Detect which cell encompasses the target text, then output its (x, y) center coordinate. 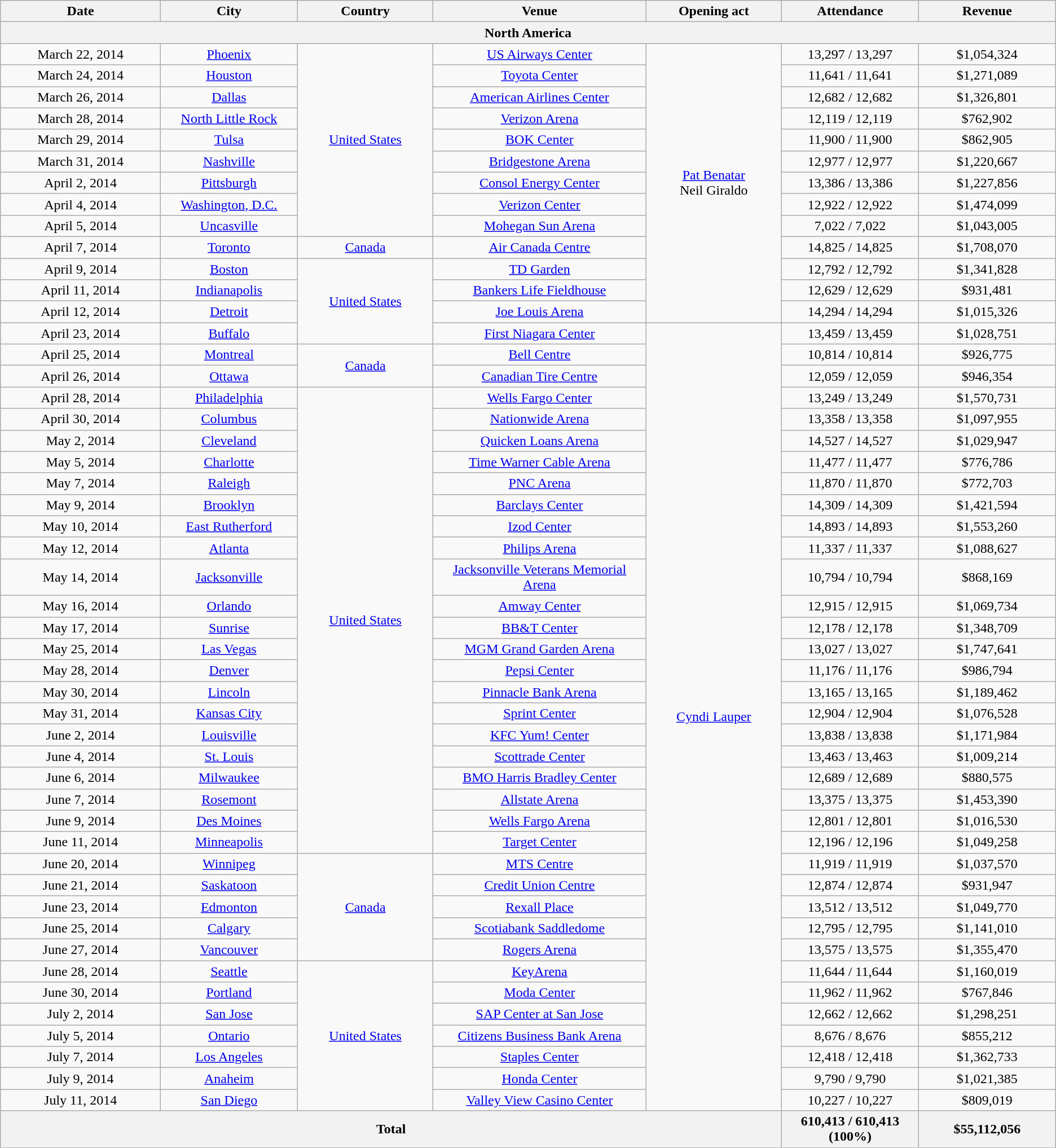
$767,846 (987, 993)
$1,326,801 (987, 97)
Detroit (229, 312)
11,337 / 11,337 (851, 548)
$1,421,594 (987, 505)
Washington, D.C. (229, 204)
Portland (229, 993)
June 2, 2014 (81, 735)
Rosemont (229, 799)
$1,747,641 (987, 649)
$1,049,770 (987, 907)
May 31, 2014 (81, 714)
$946,354 (987, 376)
Brooklyn (229, 505)
Time Warner Cable Arena (539, 462)
Phoenix (229, 54)
$1,029,947 (987, 441)
June 28, 2014 (81, 971)
Bridgestone Arena (539, 161)
$776,786 (987, 462)
Atlanta (229, 548)
12,904 / 12,904 (851, 714)
Indianapolis (229, 291)
Nationwide Arena (539, 419)
11,919 / 11,919 (851, 864)
May 17, 2014 (81, 628)
Air Canada Centre (539, 247)
Jacksonville (229, 577)
11,641 / 11,641 (851, 76)
April 26, 2014 (81, 376)
June 9, 2014 (81, 821)
Lincoln (229, 692)
MGM Grand Garden Arena (539, 649)
June 6, 2014 (81, 778)
May 28, 2014 (81, 671)
$1,028,751 (987, 333)
Pat BenatarNeil Giraldo (714, 183)
July 11, 2014 (81, 1100)
Saskatoon (229, 885)
March 22, 2014 (81, 54)
St. Louis (229, 756)
$1,049,258 (987, 842)
Anaheim (229, 1079)
12,792 / 12,792 (851, 269)
MTS Centre (539, 864)
March 24, 2014 (81, 76)
13,027 / 13,027 (851, 649)
$1,341,828 (987, 269)
March 29, 2014 (81, 140)
Mohegan Sun Arena (539, 226)
US Airways Center (539, 54)
Uncasville (229, 226)
$1,553,260 (987, 526)
Rogers Arena (539, 949)
Honda Center (539, 1079)
9,790 / 9,790 (851, 1079)
$1,009,214 (987, 756)
May 9, 2014 (81, 505)
11,644 / 11,644 (851, 971)
Wells Fargo Arena (539, 821)
June 21, 2014 (81, 885)
13,838 / 13,838 (851, 735)
11,900 / 11,900 (851, 140)
May 2, 2014 (81, 441)
North America (528, 33)
$1,453,390 (987, 799)
Rexall Place (539, 907)
Des Moines (229, 821)
$931,481 (987, 291)
Cleveland (229, 441)
Pittsburgh (229, 183)
12,874 / 12,874 (851, 885)
Philadelphia (229, 398)
May 7, 2014 (81, 483)
Country (366, 11)
Canadian Tire Centre (539, 376)
Target Center (539, 842)
610,413 / 610,413 (100%) (851, 1129)
Ottawa (229, 376)
$1,708,070 (987, 247)
Cyndi Lauper (714, 716)
April 28, 2014 (81, 398)
Wells Fargo Center (539, 398)
12,915 / 12,915 (851, 606)
14,309 / 14,309 (851, 505)
Boston (229, 269)
May 25, 2014 (81, 649)
Montreal (229, 355)
$1,016,530 (987, 821)
Scottrade Center (539, 756)
SAP Center at San Jose (539, 1014)
$1,171,984 (987, 735)
Credit Union Centre (539, 885)
Houston (229, 76)
Verizon Center (539, 204)
$1,097,955 (987, 419)
May 12, 2014 (81, 548)
Sprint Center (539, 714)
$1,271,089 (987, 76)
12,662 / 12,662 (851, 1014)
12,977 / 12,977 (851, 161)
$1,474,099 (987, 204)
Buffalo (229, 333)
13,463 / 13,463 (851, 756)
$762,902 (987, 118)
11,176 / 11,176 (851, 671)
11,477 / 11,477 (851, 462)
June 7, 2014 (81, 799)
July 9, 2014 (81, 1079)
$862,905 (987, 140)
Louisville (229, 735)
May 5, 2014 (81, 462)
BOK Center (539, 140)
12,922 / 12,922 (851, 204)
May 14, 2014 (81, 577)
10,227 / 10,227 (851, 1100)
13,297 / 13,297 (851, 54)
Opening act (714, 11)
June 30, 2014 (81, 993)
Pepsi Center (539, 671)
Tulsa (229, 140)
March 28, 2014 (81, 118)
March 26, 2014 (81, 97)
TD Garden (539, 269)
April 2, 2014 (81, 183)
March 31, 2014 (81, 161)
10,794 / 10,794 (851, 577)
12,178 / 12,178 (851, 628)
Charlotte (229, 462)
Valley View Casino Center (539, 1100)
$1,043,005 (987, 226)
First Niagara Center (539, 333)
Bell Centre (539, 355)
July 7, 2014 (81, 1057)
Philips Arena (539, 548)
Las Vegas (229, 649)
11,962 / 11,962 (851, 993)
$880,575 (987, 778)
July 2, 2014 (81, 1014)
Minneapolis (229, 842)
13,249 / 13,249 (851, 398)
July 5, 2014 (81, 1036)
$926,775 (987, 355)
April 5, 2014 (81, 226)
June 20, 2014 (81, 864)
$1,076,528 (987, 714)
12,629 / 12,629 (851, 291)
14,893 / 14,893 (851, 526)
10,814 / 10,814 (851, 355)
7,022 / 7,022 (851, 226)
13,512 / 13,512 (851, 907)
June 11, 2014 (81, 842)
$1,141,010 (987, 928)
Allstate Arena (539, 799)
$1,227,856 (987, 183)
Milwaukee (229, 778)
City (229, 11)
May 30, 2014 (81, 692)
11,870 / 11,870 (851, 483)
Moda Center (539, 993)
BMO Harris Bradley Center (539, 778)
$1,069,734 (987, 606)
Orlando (229, 606)
Winnipeg (229, 864)
April 9, 2014 (81, 269)
PNC Arena (539, 483)
12,196 / 12,196 (851, 842)
$1,570,731 (987, 398)
Toronto (229, 247)
KeyArena (539, 971)
May 10, 2014 (81, 526)
$1,015,326 (987, 312)
Raleigh (229, 483)
San Diego (229, 1100)
$1,160,019 (987, 971)
April 23, 2014 (81, 333)
$809,019 (987, 1100)
KFC Yum! Center (539, 735)
$1,220,667 (987, 161)
13,386 / 13,386 (851, 183)
12,689 / 12,689 (851, 778)
Citizens Business Bank Arena (539, 1036)
Quicken Loans Arena (539, 441)
$855,212 (987, 1036)
Ontario (229, 1036)
Seattle (229, 971)
14,294 / 14,294 (851, 312)
Bankers Life Fieldhouse (539, 291)
13,459 / 13,459 (851, 333)
$1,021,385 (987, 1079)
13,575 / 13,575 (851, 949)
$1,348,709 (987, 628)
April 11, 2014 (81, 291)
12,801 / 12,801 (851, 821)
$772,703 (987, 483)
$1,037,570 (987, 864)
Los Angeles (229, 1057)
June 27, 2014 (81, 949)
Dallas (229, 97)
Jacksonville Veterans Memorial Arena (539, 577)
East Rutherford (229, 526)
Venue (539, 11)
12,059 / 12,059 (851, 376)
Toyota Center (539, 76)
12,795 / 12,795 (851, 928)
Barclays Center (539, 505)
June 23, 2014 (81, 907)
Izod Center (539, 526)
Revenue (987, 11)
June 4, 2014 (81, 756)
$1,362,733 (987, 1057)
12,682 / 12,682 (851, 97)
Vancouver (229, 949)
$868,169 (987, 577)
12,418 / 12,418 (851, 1057)
13,375 / 13,375 (851, 799)
$55,112,056 (987, 1129)
April 7, 2014 (81, 247)
April 12, 2014 (81, 312)
North Little Rock (229, 118)
12,119 / 12,119 (851, 118)
$1,189,462 (987, 692)
$931,947 (987, 885)
$986,794 (987, 671)
April 4, 2014 (81, 204)
Scotiabank Saddledome (539, 928)
13,358 / 13,358 (851, 419)
Kansas City (229, 714)
American Airlines Center (539, 97)
13,165 / 13,165 (851, 692)
April 30, 2014 (81, 419)
April 25, 2014 (81, 355)
June 25, 2014 (81, 928)
Edmonton (229, 907)
Nashville (229, 161)
$1,054,324 (987, 54)
Date (81, 11)
$1,355,470 (987, 949)
Total (391, 1129)
14,825 / 14,825 (851, 247)
Verizon Arena (539, 118)
Pinnacle Bank Arena (539, 692)
San Jose (229, 1014)
Calgary (229, 928)
Denver (229, 671)
14,527 / 14,527 (851, 441)
8,676 / 8,676 (851, 1036)
BB&T Center (539, 628)
$1,088,627 (987, 548)
May 16, 2014 (81, 606)
Attendance (851, 11)
Consol Energy Center (539, 183)
$1,298,251 (987, 1014)
Amway Center (539, 606)
Staples Center (539, 1057)
Sunrise (229, 628)
Joe Louis Arena (539, 312)
Columbus (229, 419)
